Scan for the cell matching the given text and deliver its [x, y] coordinate at center. 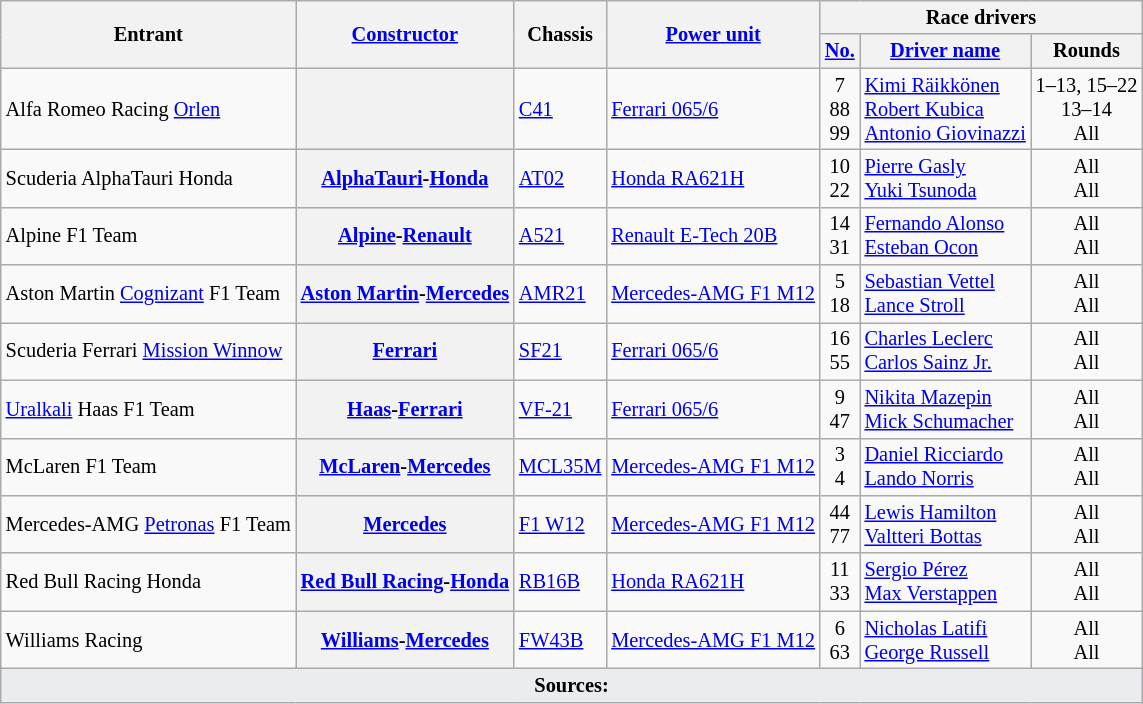
Alfa Romeo Racing Orlen [148, 109]
1431 [840, 236]
Nicholas LatifiGeorge Russell [946, 640]
Pierre GaslyYuki Tsunoda [946, 178]
Sebastian VettelLance Stroll [946, 294]
947 [840, 409]
4477 [840, 524]
1–13, 15–2213–14All [1087, 109]
F1 W12 [560, 524]
RB16B [560, 582]
FW43B [560, 640]
Entrant [148, 34]
Alpine F1 Team [148, 236]
Red Bull Racing Honda [148, 582]
A521 [560, 236]
Aston Martin-Mercedes [405, 294]
McLaren-Mercedes [405, 467]
663 [840, 640]
Haas-Ferrari [405, 409]
Power unit [713, 34]
AlphaTauri-Honda [405, 178]
Rounds [1087, 51]
Red Bull Racing-Honda [405, 582]
Scuderia AlphaTauri Honda [148, 178]
Williams-Mercedes [405, 640]
78899 [840, 109]
518 [840, 294]
MCL35M [560, 467]
Race drivers [981, 17]
Daniel RicciardoLando Norris [946, 467]
No. [840, 51]
1022 [840, 178]
1655 [840, 351]
McLaren F1 Team [148, 467]
Renault E-Tech 20B [713, 236]
Kimi RäikkönenRobert KubicaAntonio Giovinazzi [946, 109]
Mercedes [405, 524]
Uralkali Haas F1 Team [148, 409]
34 [840, 467]
Williams Racing [148, 640]
Constructor [405, 34]
Lewis HamiltonValtteri Bottas [946, 524]
1133 [840, 582]
Chassis [560, 34]
Driver name [946, 51]
Nikita MazepinMick Schumacher [946, 409]
SF21 [560, 351]
Scuderia Ferrari Mission Winnow [148, 351]
Mercedes-AMG Petronas F1 Team [148, 524]
Sources: [572, 685]
VF-21 [560, 409]
AMR21 [560, 294]
Charles LeclercCarlos Sainz Jr. [946, 351]
Aston Martin Cognizant F1 Team [148, 294]
C41 [560, 109]
Fernando AlonsoEsteban Ocon [946, 236]
Ferrari [405, 351]
AT02 [560, 178]
Alpine-Renault [405, 236]
Sergio PérezMax Verstappen [946, 582]
